For the text-containing cell, return its midpoint in [x, y] coordinate format. 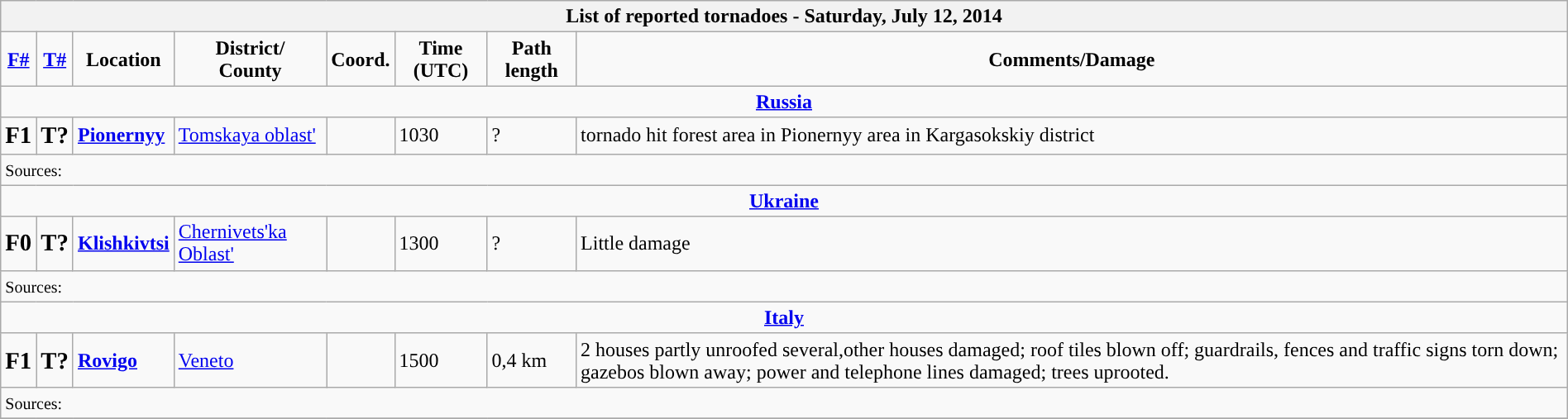
F# [18, 60]
Location [123, 60]
T# [55, 60]
Path length [532, 60]
F0 [18, 243]
1500 [441, 360]
Pionernyy [123, 136]
Time (UTC) [441, 60]
0,4 km [532, 360]
Comments/Damage [1072, 60]
Rovigo [123, 360]
Klishkivtsi [123, 243]
Coord. [361, 60]
Little damage [1072, 243]
1300 [441, 243]
District/County [250, 60]
Ukraine [784, 201]
Tomskaya oblast' [250, 136]
tornado hit forest area in Pionernyy area in Kargasokskiy district [1072, 136]
Italy [784, 317]
1030 [441, 136]
Veneto [250, 360]
Chernivets'ka Oblast' [250, 243]
Russia [784, 102]
List of reported tornadoes - Saturday, July 12, 2014 [784, 17]
